Detect which cell encompasses the target text, then output its (X, Y) center coordinate. 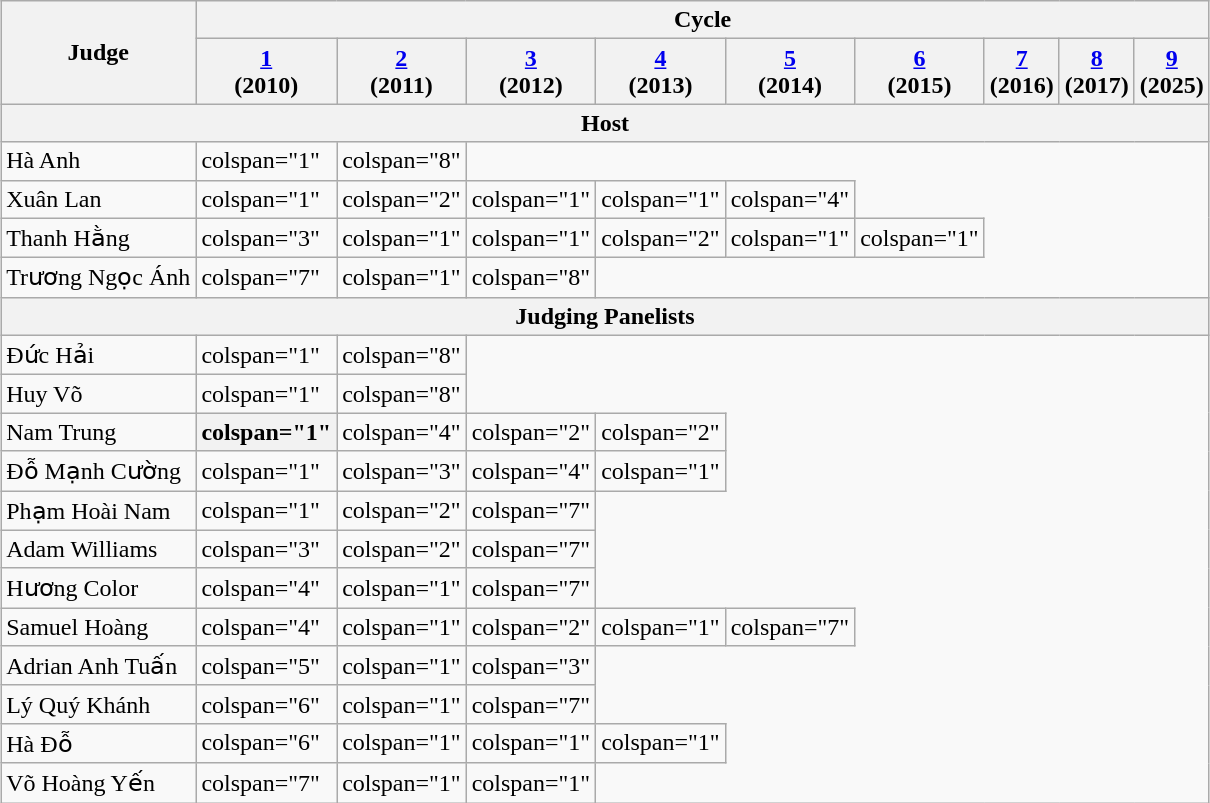
Hương Color (98, 588)
Judge (98, 52)
Adam Williams (98, 549)
7(2016) (1022, 72)
Adrian Anh Tuấn (98, 666)
Đỗ Mạnh Cường (98, 471)
9(2025) (1172, 72)
Nam Trung (98, 432)
3(2012) (531, 72)
5(2014) (790, 72)
Hà Đỗ (98, 743)
2(2011) (402, 72)
Judging Panelists (606, 316)
Võ Hoàng Yến (98, 783)
Lý Quý Khánh (98, 704)
6(2015) (920, 72)
Phạm Hoài Nam (98, 510)
4(2013) (661, 72)
8(2017) (1096, 72)
Cycle (702, 20)
Thanh Hằng (98, 238)
colspan="5" (266, 666)
1(2010) (266, 72)
Host (606, 123)
Samuel Hoàng (98, 627)
Đức Hải (98, 355)
Xuân Lan (98, 199)
Trương Ngọc Ánh (98, 278)
Hà Anh (98, 161)
Huy Võ (98, 394)
